Return the (X, Y) coordinate for the center point of the cell that contains the specified text.  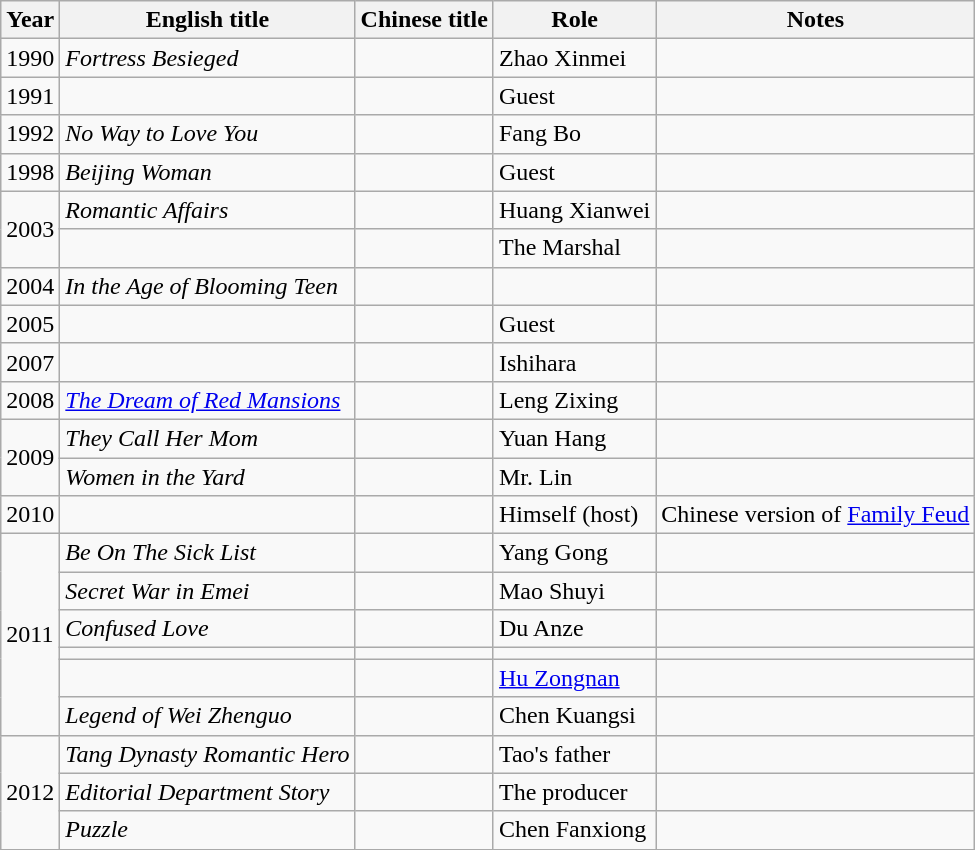
2012 (30, 792)
Chen Fanxiong (574, 830)
1998 (30, 172)
Be On The Sick List (208, 553)
Fortress Besieged (208, 58)
English title (208, 20)
Himself (host) (574, 515)
Notes (816, 20)
2011 (30, 634)
Chinese title (424, 20)
Du Anze (574, 629)
Fang Bo (574, 134)
Tao's father (574, 754)
Hu Zongnan (574, 678)
2003 (30, 229)
Role (574, 20)
Yang Gong (574, 553)
Zhao Xinmei (574, 58)
2010 (30, 515)
Year (30, 20)
Secret War in Emei (208, 591)
Tang Dynasty Romantic Hero (208, 754)
The Dream of Red Mansions (208, 400)
In the Age of Blooming Teen (208, 286)
2004 (30, 286)
1990 (30, 58)
Women in the Yard (208, 477)
Confused Love (208, 629)
2008 (30, 400)
The Marshal (574, 248)
Mao Shuyi (574, 591)
No Way to Love You (208, 134)
2009 (30, 457)
Huang Xianwei (574, 210)
Romantic Affairs (208, 210)
Ishihara (574, 362)
Chinese version of Family Feud (816, 515)
Editorial Department Story (208, 792)
Leng Zixing (574, 400)
1992 (30, 134)
2007 (30, 362)
Mr. Lin (574, 477)
Beijing Woman (208, 172)
Legend of Wei Zhenguo (208, 716)
Chen Kuangsi (574, 716)
The producer (574, 792)
2005 (30, 324)
1991 (30, 96)
They Call Her Mom (208, 438)
Puzzle (208, 830)
Yuan Hang (574, 438)
